Find where the given text appears and provide that cell's center as (x, y) coordinate. 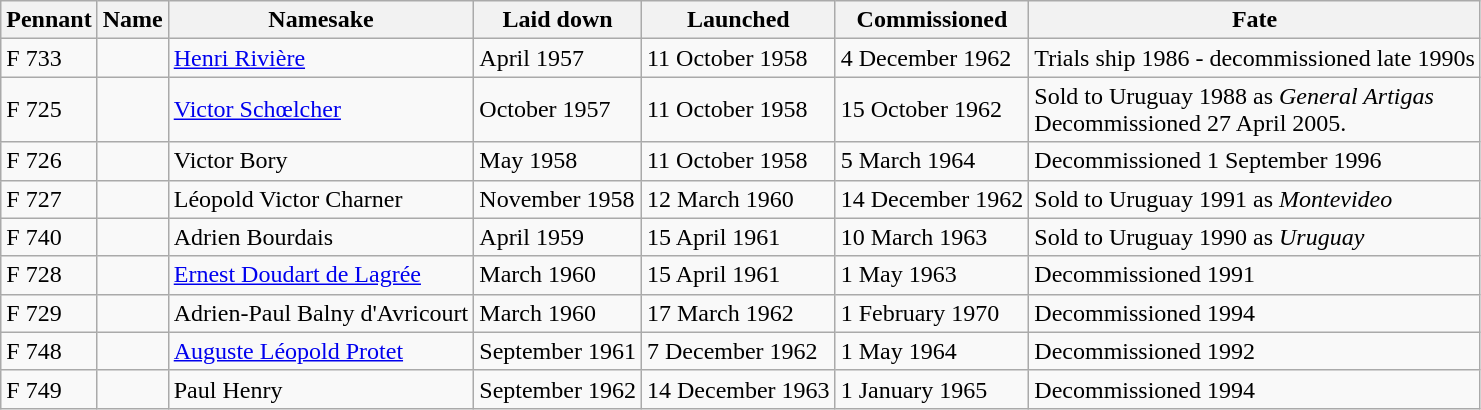
F 729 (49, 313)
4 December 1962 (932, 58)
14 December 1962 (932, 199)
10 March 1963 (932, 237)
November 1958 (558, 199)
September 1961 (558, 351)
Pennant (49, 20)
F 728 (49, 275)
Auguste Léopold Protet (321, 351)
F 727 (49, 199)
F 748 (49, 351)
Léopold Victor Charner (321, 199)
Sold to Uruguay 1990 as Uruguay (1255, 237)
September 1962 (558, 389)
F 726 (49, 161)
Paul Henry (321, 389)
Decommissioned 1 September 1996 (1255, 161)
Trials ship 1986 - decommissioned late 1990s (1255, 58)
Sold to Uruguay 1991 as Montevideo (1255, 199)
April 1957 (558, 58)
7 December 1962 (738, 351)
Victor Bory (321, 161)
Commissioned (932, 20)
Laid down (558, 20)
12 March 1960 (738, 199)
October 1957 (558, 110)
Launched (738, 20)
Ernest Doudart de Lagrée (321, 275)
17 March 1962 (738, 313)
Adrien-Paul Balny d'Avricourt (321, 313)
1 May 1964 (932, 351)
Name (132, 20)
Decommissioned 1991 (1255, 275)
F 740 (49, 237)
1 May 1963 (932, 275)
Fate (1255, 20)
1 January 1965 (932, 389)
Sold to Uruguay 1988 as General ArtigasDecommissioned 27 April 2005. (1255, 110)
Namesake (321, 20)
F 749 (49, 389)
5 March 1964 (932, 161)
Decommissioned 1992 (1255, 351)
May 1958 (558, 161)
15 October 1962 (932, 110)
Henri Rivière (321, 58)
April 1959 (558, 237)
F 733 (49, 58)
F 725 (49, 110)
Victor Schœlcher (321, 110)
Adrien Bourdais (321, 237)
1 February 1970 (932, 313)
14 December 1963 (738, 389)
